Find where the given text appears and provide that cell's center as (X, Y) coordinate. 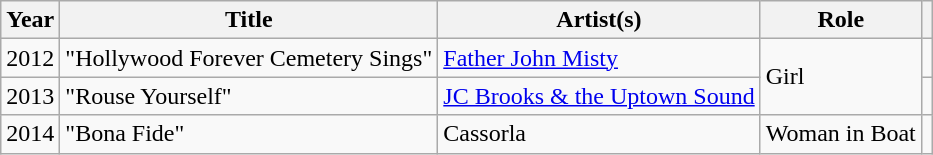
Father John Misty (599, 58)
Role (840, 20)
"Hollywood Forever Cemetery Sings" (249, 58)
Title (249, 20)
Girl (840, 77)
2012 (30, 58)
Year (30, 20)
Woman in Boat (840, 134)
Artist(s) (599, 20)
2013 (30, 96)
2014 (30, 134)
JC Brooks & the Uptown Sound (599, 96)
Cassorla (599, 134)
"Bona Fide" (249, 134)
"Rouse Yourself" (249, 96)
